Find where the given text appears and provide that cell's center as (x, y) coordinate. 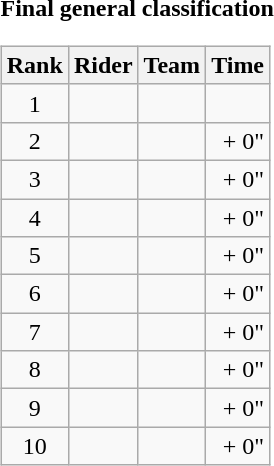
6 (34, 294)
Team (172, 65)
2 (34, 141)
1 (34, 103)
5 (34, 256)
Time (238, 65)
3 (34, 179)
Rank (34, 65)
9 (34, 408)
8 (34, 370)
10 (34, 446)
7 (34, 332)
4 (34, 217)
Rider (103, 65)
